Search for the cell housing the specified text and yield its [X, Y] center coordinate. 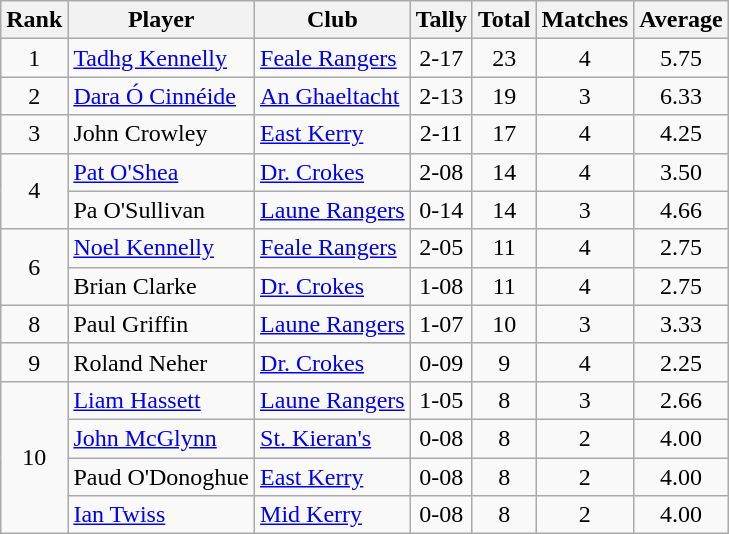
6.33 [682, 96]
2-08 [441, 172]
Roland Neher [162, 362]
0-09 [441, 362]
0-14 [441, 210]
1-05 [441, 400]
Matches [585, 20]
2.25 [682, 362]
2-11 [441, 134]
23 [504, 58]
17 [504, 134]
2-05 [441, 248]
Average [682, 20]
2.66 [682, 400]
19 [504, 96]
Liam Hassett [162, 400]
1-08 [441, 286]
Dara Ó Cinnéide [162, 96]
John McGlynn [162, 438]
An Ghaeltacht [333, 96]
6 [34, 267]
2-13 [441, 96]
3.50 [682, 172]
Paul Griffin [162, 324]
St. Kieran's [333, 438]
Club [333, 20]
Noel Kennelly [162, 248]
3.33 [682, 324]
Mid Kerry [333, 515]
4.66 [682, 210]
5.75 [682, 58]
John Crowley [162, 134]
Brian Clarke [162, 286]
Player [162, 20]
Rank [34, 20]
Tadhg Kennelly [162, 58]
4.25 [682, 134]
Pa O'Sullivan [162, 210]
1-07 [441, 324]
Ian Twiss [162, 515]
1 [34, 58]
2-17 [441, 58]
Total [504, 20]
Pat O'Shea [162, 172]
Tally [441, 20]
Paud O'Donoghue [162, 477]
